Find where the given text appears and provide that cell's center as (X, Y) coordinate. 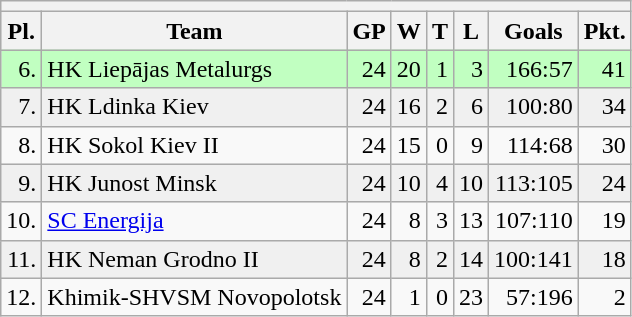
8. (22, 145)
W (408, 31)
16 (408, 107)
Goals (534, 31)
L (470, 31)
4 (440, 183)
9 (470, 145)
7. (22, 107)
HK Ldinka Kiev (194, 107)
100:80 (534, 107)
Khimik-SHVSM Novopolotsk (194, 297)
Team (194, 31)
Pkt. (604, 31)
107:110 (534, 221)
18 (604, 259)
SC Energija (194, 221)
15 (408, 145)
HK Sokol Kiev II (194, 145)
23 (470, 297)
12. (22, 297)
11. (22, 259)
114:68 (534, 145)
34 (604, 107)
6 (470, 107)
19 (604, 221)
100:141 (534, 259)
57:196 (534, 297)
166:57 (534, 69)
113:105 (534, 183)
10. (22, 221)
20 (408, 69)
HK Neman Grodno II (194, 259)
9. (22, 183)
HK Liepājas Metalurgs (194, 69)
Pl. (22, 31)
13 (470, 221)
HK Junost Minsk (194, 183)
30 (604, 145)
GP (369, 31)
41 (604, 69)
6. (22, 69)
14 (470, 259)
T (440, 31)
